Output the [x, y] coordinate of the center of the cell containing the given text.  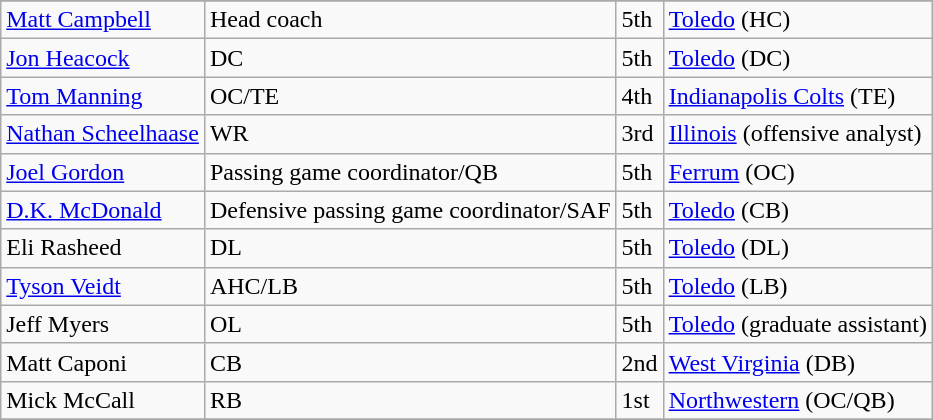
Toledo (HC) [798, 20]
Defensive passing game coordinator/SAF [410, 210]
Toledo (DC) [798, 58]
Northwestern (OC/QB) [798, 400]
Head coach [410, 20]
Toledo (DL) [798, 248]
Tyson Veidt [103, 286]
OL [410, 324]
Illinois (offensive analyst) [798, 134]
Jon Heacock [103, 58]
Eli Rasheed [103, 248]
Mick McCall [103, 400]
4th [640, 96]
West Virginia (DB) [798, 362]
AHC/LB [410, 286]
CB [410, 362]
Toledo (CB) [798, 210]
2nd [640, 362]
DL [410, 248]
Nathan Scheelhaase [103, 134]
Ferrum (OC) [798, 172]
Matt Caponi [103, 362]
D.K. McDonald [103, 210]
RB [410, 400]
3rd [640, 134]
1st [640, 400]
Passing game coordinator/QB [410, 172]
Joel Gordon [103, 172]
Toledo (LB) [798, 286]
OC/TE [410, 96]
Tom Manning [103, 96]
Toledo (graduate assistant) [798, 324]
Indianapolis Colts (TE) [798, 96]
WR [410, 134]
DC [410, 58]
Jeff Myers [103, 324]
Matt Campbell [103, 20]
